Capture the cell that displays the provided text and extract its [x, y] central coordinate. 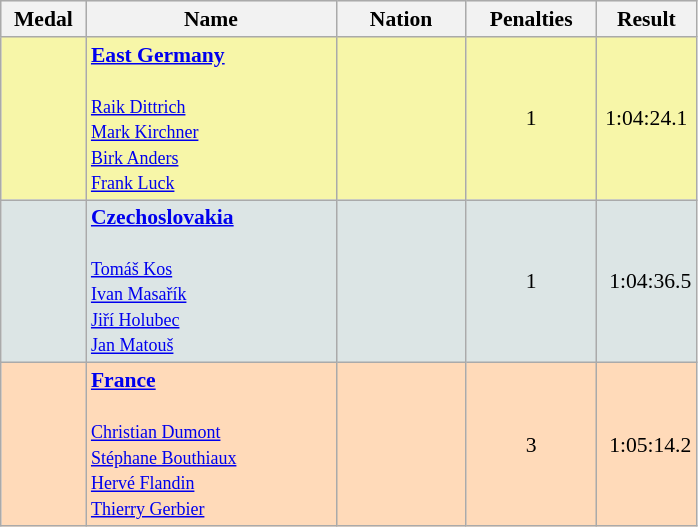
3 [531, 444]
Medal [44, 19]
1:05:14.2 [646, 444]
Name [211, 19]
FranceChristian DumontStéphane BouthiauxHervé FlandinThierry Gerbier [211, 444]
1:04:24.1 [646, 118]
Nation [401, 19]
Penalties [531, 19]
CzechoslovakiaTomáš KosIvan MasaříkJiří HolubecJan Matouš [211, 282]
East GermanyRaik DittrichMark KirchnerBirk AndersFrank Luck [211, 118]
Result [646, 19]
1:04:36.5 [646, 282]
